Determine the [x, y] coordinate at the center of the cell enclosing the given text.  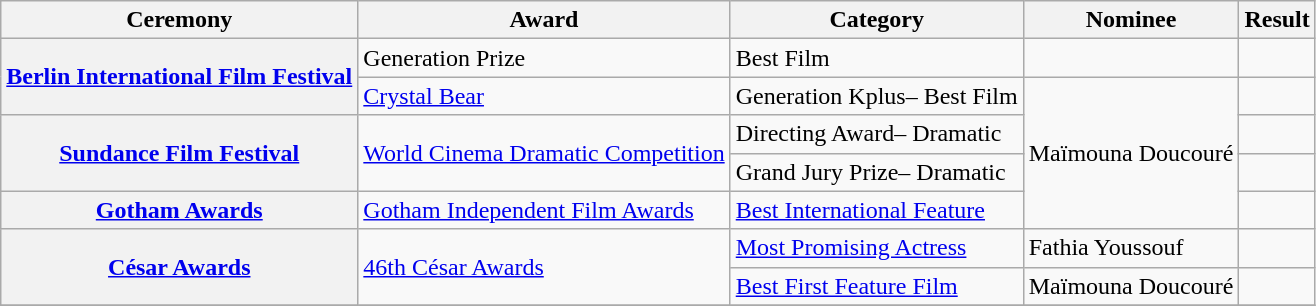
Ceremony [180, 20]
Directing Award– Dramatic [876, 134]
César Awards [180, 267]
Gotham Independent Film Awards [544, 210]
Generation Prize [544, 58]
World Cinema Dramatic Competition [544, 153]
Generation Kplus– Best Film [876, 96]
Best First Feature Film [876, 286]
Sundance Film Festival [180, 153]
Fathia Youssouf [1131, 248]
Best Film [876, 58]
Crystal Bear [544, 96]
Best International Feature [876, 210]
Award [544, 20]
Result [1277, 20]
Grand Jury Prize– Dramatic [876, 172]
Berlin International Film Festival [180, 77]
46th César Awards [544, 267]
Nominee [1131, 20]
Gotham Awards [180, 210]
Most Promising Actress [876, 248]
Category [876, 20]
